Return the (x, y) coordinate for the center point of the cell that contains the specified text.  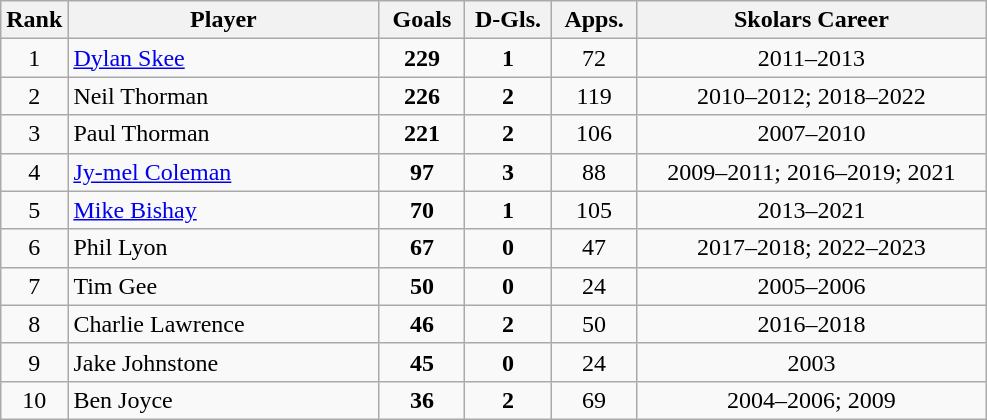
Paul Thorman (224, 134)
2010–2012; 2018–2022 (812, 96)
88 (594, 172)
Jake Johnstone (224, 362)
Neil Thorman (224, 96)
2017–2018; 2022–2023 (812, 248)
5 (34, 210)
69 (594, 400)
2005–2006 (812, 286)
229 (422, 58)
105 (594, 210)
D-Gls. (508, 20)
70 (422, 210)
4 (34, 172)
2016–2018 (812, 324)
Apps. (594, 20)
106 (594, 134)
119 (594, 96)
Rank (34, 20)
6 (34, 248)
97 (422, 172)
221 (422, 134)
9 (34, 362)
8 (34, 324)
Charlie Lawrence (224, 324)
2007–2010 (812, 134)
Dylan Skee (224, 58)
2013–2021 (812, 210)
2011–2013 (812, 58)
67 (422, 248)
Phil Lyon (224, 248)
Jy-mel Coleman (224, 172)
226 (422, 96)
Tim Gee (224, 286)
2004–2006; 2009 (812, 400)
Mike Bishay (224, 210)
2009–2011; 2016–2019; 2021 (812, 172)
7 (34, 286)
Player (224, 20)
47 (594, 248)
45 (422, 362)
36 (422, 400)
Ben Joyce (224, 400)
Goals (422, 20)
Skolars Career (812, 20)
46 (422, 324)
72 (594, 58)
10 (34, 400)
2003 (812, 362)
